Identify which cell holds the provided text, then report its (x, y) central coordinate. 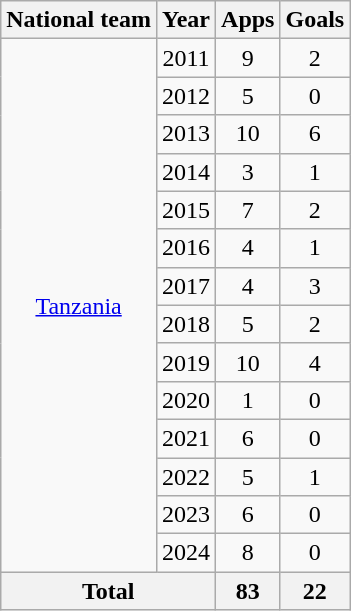
2023 (186, 515)
2019 (186, 362)
National team (79, 20)
2016 (186, 248)
2014 (186, 172)
2011 (186, 58)
2024 (186, 553)
2017 (186, 286)
Total (108, 591)
2021 (186, 438)
Apps (248, 20)
2022 (186, 477)
8 (248, 553)
2012 (186, 96)
2015 (186, 210)
83 (248, 591)
2018 (186, 324)
Year (186, 20)
2013 (186, 134)
7 (248, 210)
22 (315, 591)
9 (248, 58)
Goals (315, 20)
2020 (186, 400)
Tanzania (79, 306)
